Return (X, Y) of the center of cell containing provided text 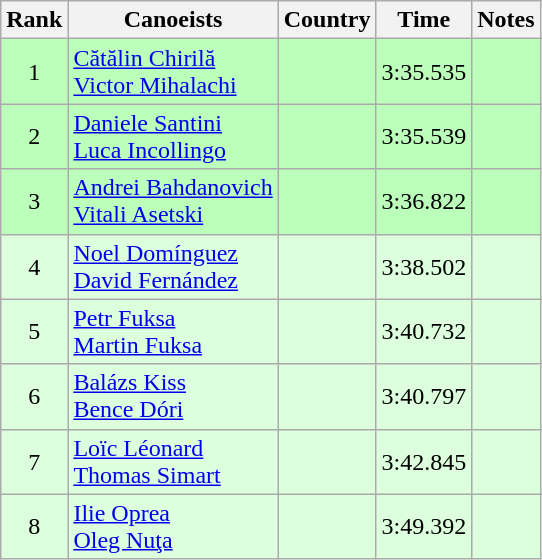
3:36.822 (424, 202)
Balázs KissBence Dóri (173, 396)
3:38.502 (424, 266)
Ilie OpreaOleg Nuţa (173, 526)
Time (424, 20)
Canoeists (173, 20)
Noel DomínguezDavid Fernández (173, 266)
3:42.845 (424, 462)
8 (34, 526)
Andrei BahdanovichVitali Asetski (173, 202)
4 (34, 266)
3:49.392 (424, 526)
3 (34, 202)
2 (34, 136)
Notes (506, 20)
1 (34, 72)
Cătălin ChirilăVictor Mihalachi (173, 72)
Country (327, 20)
3:35.535 (424, 72)
7 (34, 462)
6 (34, 396)
Loïc LéonardThomas Simart (173, 462)
Daniele SantiniLuca Incollingo (173, 136)
Petr FuksaMartin Fuksa (173, 332)
3:40.732 (424, 332)
3:40.797 (424, 396)
3:35.539 (424, 136)
5 (34, 332)
Rank (34, 20)
